From the cell containing the given text, extract its center point as [X, Y] coordinate. 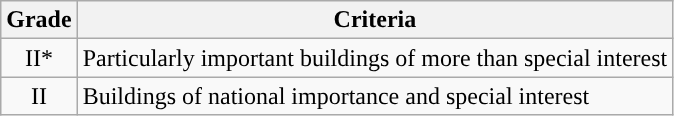
Particularly important buildings of more than special interest [375, 58]
II [39, 96]
II* [39, 58]
Criteria [375, 20]
Grade [39, 20]
Buildings of national importance and special interest [375, 96]
